Return (x, y) of the center of cell containing provided text 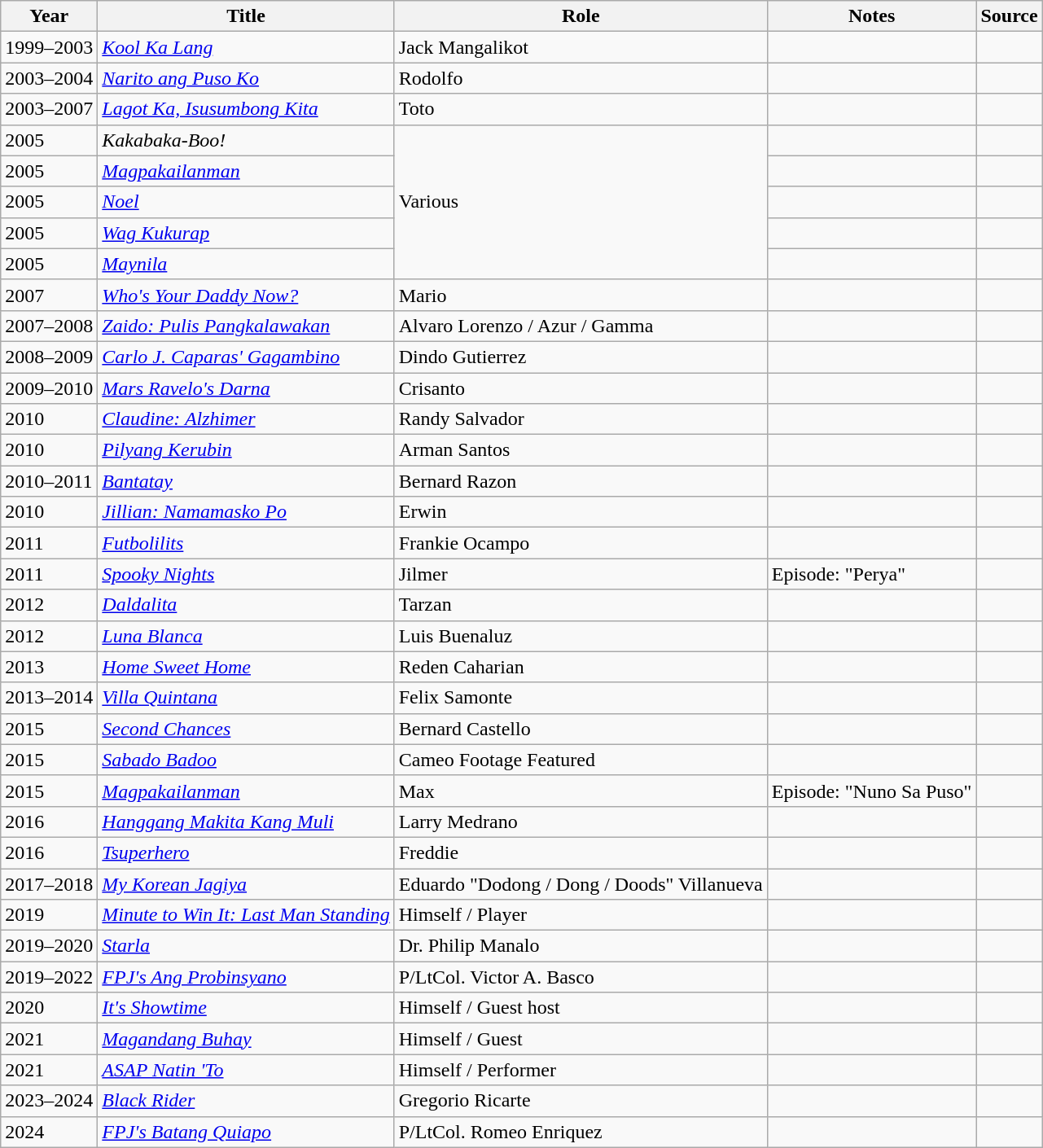
P/LtCol. Romeo Enriquez (581, 1132)
Kakabaka-Boo! (246, 140)
Mario (581, 295)
2017–2018 (49, 883)
Gregorio Ricarte (581, 1101)
Reden Caharian (581, 667)
Black Rider (246, 1101)
Villa Quintana (246, 698)
2020 (49, 1008)
Himself / Guest host (581, 1008)
FPJ's Batang Quiapo (246, 1132)
2009–2010 (49, 388)
Sabado Badoo (246, 760)
Second Chances (246, 729)
Dr. Philip Manalo (581, 946)
Futbolilits (246, 543)
Wag Kukurap (246, 233)
Maynila (246, 264)
Carlo J. Caparas' Gagambino (246, 357)
Felix Samonte (581, 698)
Frankie Ocampo (581, 543)
2007 (49, 295)
Who's Your Daddy Now? (246, 295)
2024 (49, 1132)
It's Showtime (246, 1008)
Daldalita (246, 605)
Tarzan (581, 605)
1999–2003 (49, 47)
Episode: "Perya" (871, 574)
Arman Santos (581, 450)
Alvaro Lorenzo / Azur / Gamma (581, 326)
Bernard Castello (581, 729)
My Korean Jagiya (246, 883)
2019–2022 (49, 977)
2019 (49, 915)
2013–2014 (49, 698)
Notes (871, 16)
2010–2011 (49, 481)
Claudine: Alzhimer (246, 419)
Episode: "Nuno Sa Puso" (871, 791)
Himself / Guest (581, 1039)
Luis Buenaluz (581, 636)
Freddie (581, 852)
2013 (49, 667)
2008–2009 (49, 357)
Max (581, 791)
Starla (246, 946)
Dindo Gutierrez (581, 357)
Erwin (581, 512)
ASAP Natin 'To (246, 1070)
P/LtCol. Victor A. Basco (581, 977)
Pilyang Kerubin (246, 450)
Magandang Buhay (246, 1039)
Cameo Footage Featured (581, 760)
Luna Blanca (246, 636)
Jilmer (581, 574)
Year (49, 16)
2023–2024 (49, 1101)
Hanggang Makita Kang Muli (246, 822)
Jack Mangalikot (581, 47)
2019–2020 (49, 946)
Various (581, 202)
Minute to Win It: Last Man Standing (246, 915)
2003–2007 (49, 109)
Toto (581, 109)
Role (581, 16)
2003–2004 (49, 78)
Lagot Ka, Isusumbong Kita (246, 109)
Eduardo "Dodong / Dong / Doods" Villanueva (581, 883)
Kool Ka Lang (246, 47)
2007–2008 (49, 326)
Source (1010, 16)
Home Sweet Home (246, 667)
Narito ang Puso Ko (246, 78)
Bernard Razon (581, 481)
Himself / Performer (581, 1070)
Spooky Nights (246, 574)
Bantatay (246, 481)
Larry Medrano (581, 822)
Mars Ravelo's Darna (246, 388)
Jillian: Namamasko Po (246, 512)
Zaido: Pulis Pangkalawakan (246, 326)
Himself / Player (581, 915)
Tsuperhero (246, 852)
Title (246, 16)
Noel (246, 202)
Randy Salvador (581, 419)
FPJ's Ang Probinsyano (246, 977)
Rodolfo (581, 78)
Crisanto (581, 388)
